From the cell containing the given text, extract its center point as [x, y] coordinate. 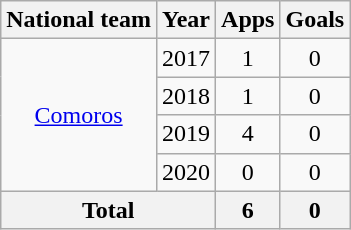
6 [248, 210]
Total [108, 210]
2018 [186, 96]
Comoros [79, 115]
Goals [315, 20]
Year [186, 20]
National team [79, 20]
2020 [186, 172]
2017 [186, 58]
2019 [186, 134]
Apps [248, 20]
4 [248, 134]
